Return [x, y] of the center of cell containing provided text 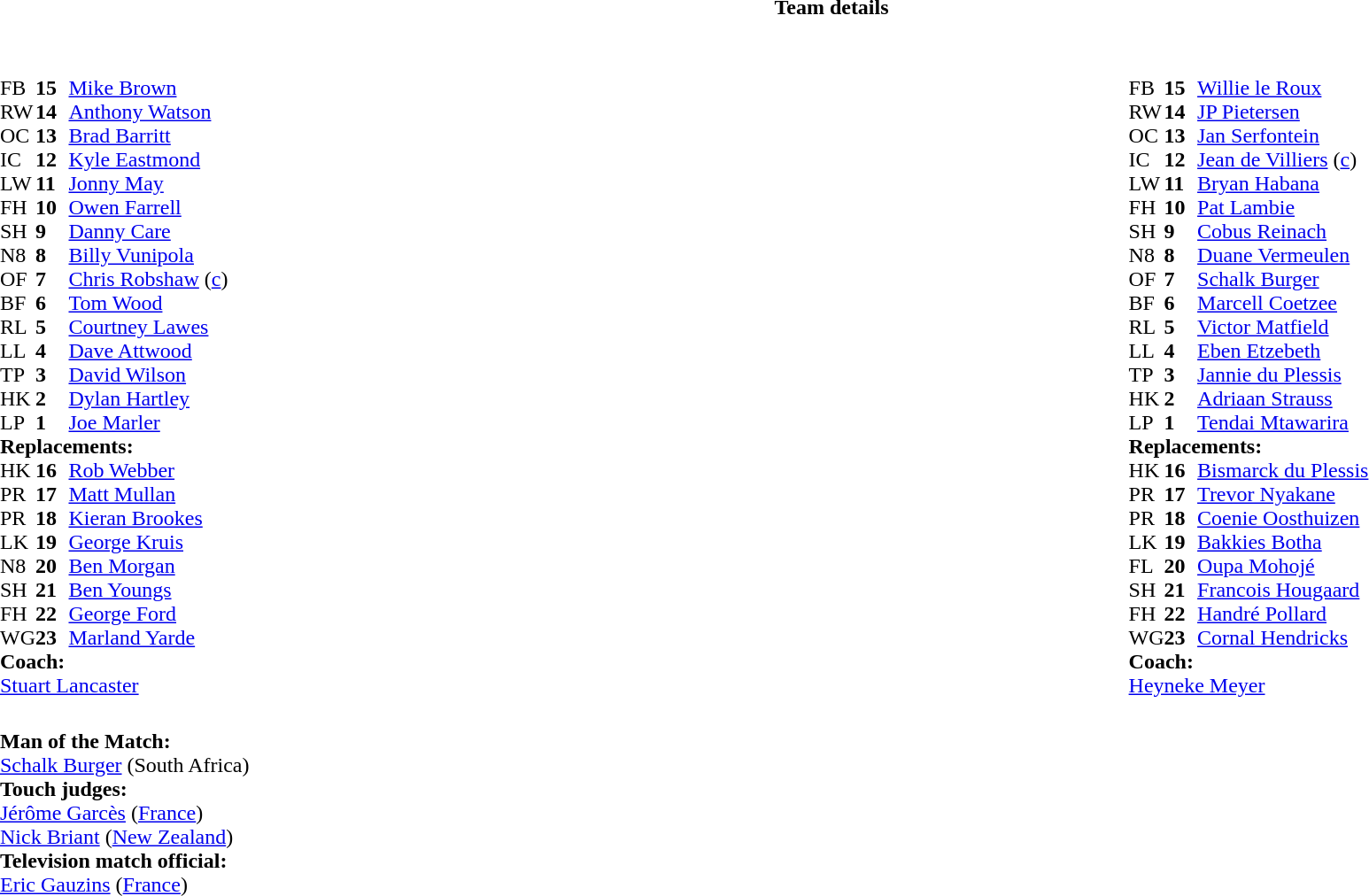
Billy Vunipola [148, 255]
Duane Vermeulen [1282, 255]
Matt Mullan [148, 494]
Chris Robshaw (c) [148, 280]
Dave Attwood [148, 351]
Kyle Eastmond [148, 159]
Willie le Roux [1282, 89]
Bismarck du Plessis [1282, 471]
George Ford [148, 614]
Cornal Hendricks [1282, 637]
Adriaan Strauss [1282, 398]
David Wilson [148, 375]
Francois Hougaard [1282, 590]
Mike Brown [148, 89]
Owen Farrell [148, 207]
Schalk Burger [1282, 280]
Anthony Watson [148, 112]
Kieran Brookes [148, 519]
Joe Marler [148, 423]
Jonny May [148, 184]
Oupa Mohojé [1282, 567]
FL [1147, 567]
Jean de Villiers (c) [1282, 159]
JP Pietersen [1282, 112]
Courtney Lawes [148, 328]
Danny Care [148, 232]
Coenie Oosthuizen [1282, 519]
Tom Wood [148, 303]
Eben Etzebeth [1282, 351]
Marcell Coetzee [1282, 303]
Victor Matfield [1282, 328]
Jannie du Plessis [1282, 375]
Heyneke Meyer [1249, 685]
Marland Yarde [148, 637]
Bakkies Botha [1282, 542]
Jan Serfontein [1282, 136]
Bryan Habana [1282, 184]
Trevor Nyakane [1282, 494]
Stuart Lancaster [113, 685]
Rob Webber [148, 471]
Ben Morgan [148, 567]
Handré Pollard [1282, 614]
Ben Youngs [148, 590]
Pat Lambie [1282, 207]
Tendai Mtawarira [1282, 423]
Brad Barritt [148, 136]
Dylan Hartley [148, 398]
George Kruis [148, 542]
Cobus Reinach [1282, 232]
